Return the (X, Y) coordinate for the center point of the cell that contains the specified text.  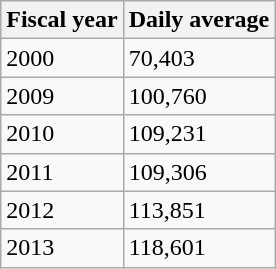
109,231 (199, 134)
2013 (62, 248)
2012 (62, 210)
100,760 (199, 96)
113,851 (199, 210)
70,403 (199, 58)
118,601 (199, 248)
2009 (62, 96)
2010 (62, 134)
2000 (62, 58)
Daily average (199, 20)
2011 (62, 172)
Fiscal year (62, 20)
109,306 (199, 172)
